From the cell containing the given text, extract its center point as (X, Y) coordinate. 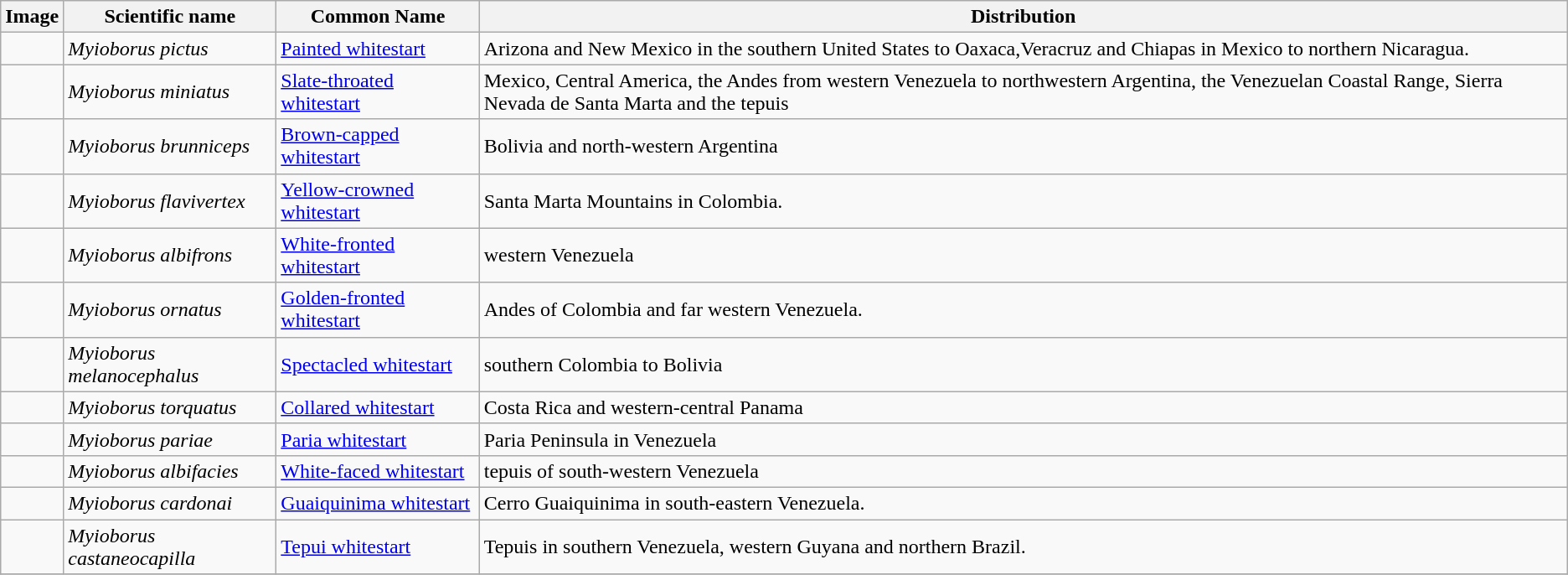
Paria Peninsula in Venezuela (1024, 439)
Collared whitestart (378, 407)
Myioborus brunniceps (170, 146)
Myioborus albifacies (170, 471)
Myioborus albifrons (170, 255)
Image (32, 17)
western Venezuela (1024, 255)
White-fronted whitestart (378, 255)
Distribution (1024, 17)
Yellow-crowned whitestart (378, 201)
tepuis of south-western Venezuela (1024, 471)
Guaiquinima whitestart (378, 503)
Cerro Guaiquinima in south-eastern Venezuela. (1024, 503)
Brown-capped whitestart (378, 146)
Myioborus cardonai (170, 503)
Scientific name (170, 17)
Arizona and New Mexico in the southern United States to Oaxaca,Veracruz and Chiapas in Mexico to northern Nicaragua. (1024, 49)
Myioborus torquatus (170, 407)
Common Name (378, 17)
Myioborus flavivertex (170, 201)
Andes of Colombia and far western Venezuela. (1024, 310)
Myioborus castaneocapilla (170, 547)
Myioborus ornatus (170, 310)
Slate-throated whitestart (378, 92)
Myioborus melanocephalus (170, 364)
Myioborus miniatus (170, 92)
Bolivia and north-western Argentina (1024, 146)
Golden-fronted whitestart (378, 310)
Myioborus pariae (170, 439)
Costa Rica and western-central Panama (1024, 407)
Myioborus pictus (170, 49)
Tepui whitestart (378, 547)
Spectacled whitestart (378, 364)
White-faced whitestart (378, 471)
Painted whitestart (378, 49)
Tepuis in southern Venezuela, western Guyana and northern Brazil. (1024, 547)
Santa Marta Mountains in Colombia. (1024, 201)
southern Colombia to Bolivia (1024, 364)
Paria whitestart (378, 439)
